Capture the cell that displays the provided text and extract its [x, y] central coordinate. 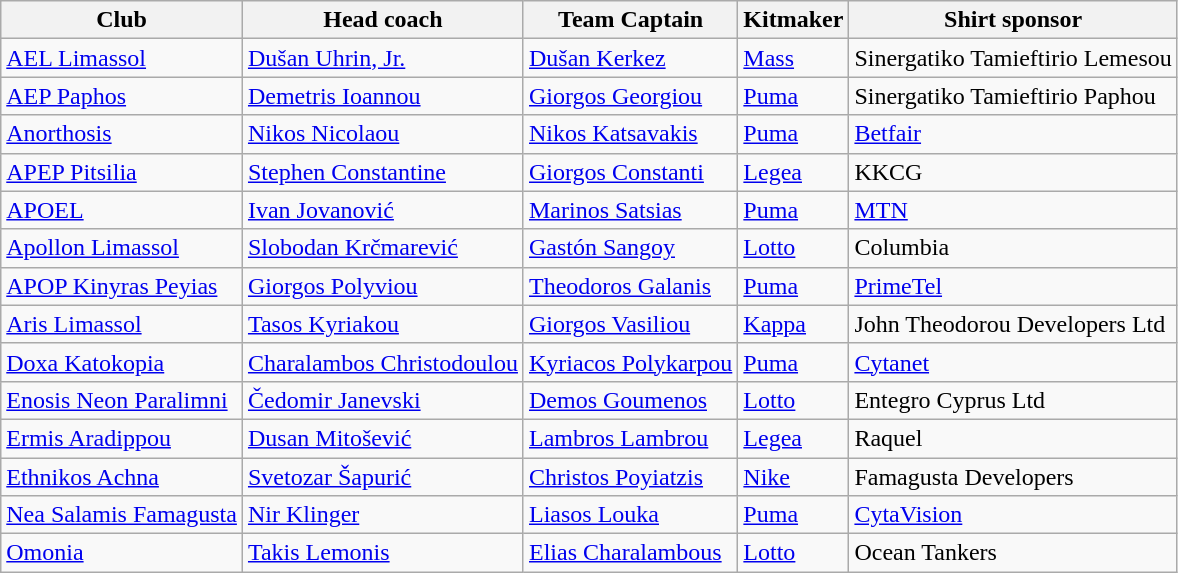
Charalambos Christodoulou [382, 362]
Entegro Cyprus Ltd [1013, 400]
Elias Charalambous [630, 553]
Betfair [1013, 134]
Kyriacos Polykarpou [630, 362]
AEL Limassol [122, 58]
Svetozar Šapurić [382, 477]
Giorgos Georgiou [630, 96]
Team Captain [630, 20]
Čedomir Janevski [382, 400]
Theodoros Galanis [630, 286]
Kitmaker [794, 20]
Christos Poyiatzis [630, 477]
Liasos Louka [630, 515]
Enosis Neon Paralimni [122, 400]
Dusan Mitošević [382, 438]
Giorgos Constanti [630, 172]
Ethnikos Achna [122, 477]
Head coach [382, 20]
AEP Paphos [122, 96]
CytaVision [1013, 515]
Takis Lemonis [382, 553]
Tasos Kyriakou [382, 324]
Shirt sponsor [1013, 20]
Doxa Katokopia [122, 362]
Apollon Limassol [122, 248]
Nikos Nicolaou [382, 134]
Famagusta Developers [1013, 477]
Nir Klinger [382, 515]
Columbia [1013, 248]
Omonia [122, 553]
Sinergatiko Tamieftirio Paphou [1013, 96]
Raquel [1013, 438]
Marinos Satsias [630, 210]
Gastón Sangoy [630, 248]
Lambros Lambrou [630, 438]
Ivan Jovanović [382, 210]
MTN [1013, 210]
APOP Kinyras Peyias [122, 286]
Stephen Constantine [382, 172]
Ermis Aradippou [122, 438]
APOEL [122, 210]
Giorgos Vasiliou [630, 324]
Demos Goumenos [630, 400]
Ocean Tankers [1013, 553]
Giorgos Polyviou [382, 286]
Anorthosis [122, 134]
Demetris Ioannou [382, 96]
Mass [794, 58]
Dušan Kerkez [630, 58]
John Theodorou Developers Ltd [1013, 324]
Club [122, 20]
Sinergatiko Tamieftirio Lemesou [1013, 58]
KKCG [1013, 172]
Nea Salamis Famagusta [122, 515]
Nikos Katsavakis [630, 134]
Kappa [794, 324]
PrimeTel [1013, 286]
APEP Pitsilia [122, 172]
Aris Limassol [122, 324]
Nike [794, 477]
Cytanet [1013, 362]
Dušan Uhrin, Jr. [382, 58]
Slobodan Krčmarević [382, 248]
